Output the (X, Y) coordinate of the center of the cell containing the given text.  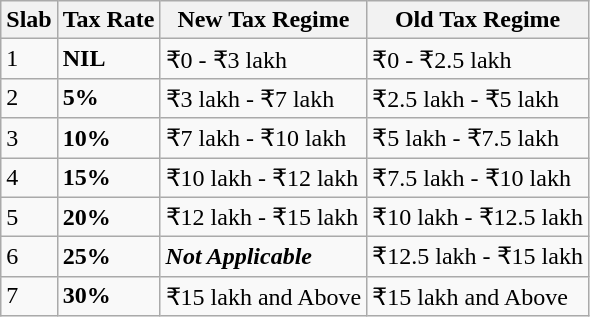
₹10 lakh - ₹12.5 lakh (478, 217)
Slab (29, 20)
25% (108, 257)
₹12 lakh - ₹15 lakh (264, 217)
4 (29, 178)
30% (108, 296)
10% (108, 138)
2 (29, 98)
Not Applicable (264, 257)
20% (108, 217)
New Tax Regime (264, 20)
₹7 lakh - ₹10 lakh (264, 138)
₹0 - ₹3 lakh (264, 59)
Tax Rate (108, 20)
₹7.5 lakh - ₹10 lakh (478, 178)
₹10 lakh - ₹12 lakh (264, 178)
₹12.5 lakh - ₹15 lakh (478, 257)
₹0 - ₹2.5 lakh (478, 59)
₹3 lakh - ₹7 lakh (264, 98)
NIL (108, 59)
1 (29, 59)
3 (29, 138)
₹2.5 lakh - ₹5 lakh (478, 98)
6 (29, 257)
5 (29, 217)
15% (108, 178)
5% (108, 98)
Old Tax Regime (478, 20)
7 (29, 296)
₹5 lakh - ₹7.5 lakh (478, 138)
